For the text-containing cell, return its midpoint in [x, y] coordinate format. 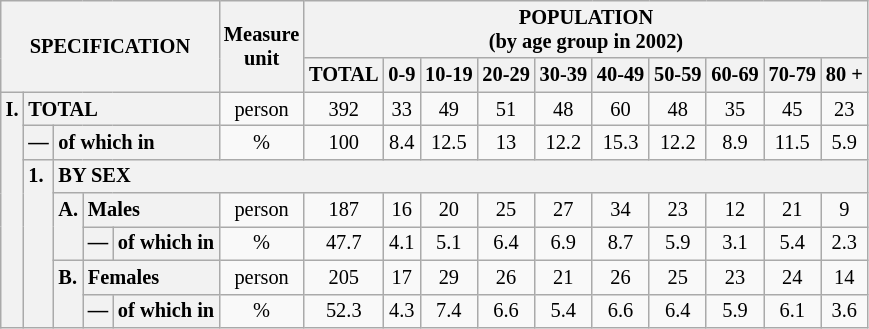
20 [448, 210]
14 [844, 277]
6.1 [792, 311]
A. [68, 226]
5.1 [448, 243]
60-69 [734, 75]
27 [564, 210]
B. [68, 294]
10-19 [448, 75]
80 + [844, 75]
3.1 [734, 243]
8.4 [402, 142]
60 [620, 109]
52.3 [344, 311]
51 [506, 109]
392 [344, 109]
35 [734, 109]
2.3 [844, 243]
8.9 [734, 142]
13 [506, 142]
6.9 [564, 243]
Measure unit [262, 46]
SPECIFICATION [110, 46]
1. [38, 243]
0-9 [402, 75]
8.7 [620, 243]
205 [344, 277]
30-39 [564, 75]
12 [734, 210]
4.3 [402, 311]
47.7 [344, 243]
29 [448, 277]
11.5 [792, 142]
33 [402, 109]
34 [620, 210]
49 [448, 109]
9 [844, 210]
20-29 [506, 75]
45 [792, 109]
100 [344, 142]
187 [344, 210]
3.6 [844, 311]
24 [792, 277]
POPULATION (by age group in 2002) [586, 29]
40-49 [620, 75]
70-79 [792, 75]
4.1 [402, 243]
I. [12, 210]
17 [402, 277]
16 [402, 210]
BY SEX [461, 176]
7.4 [448, 311]
50-59 [678, 75]
15.3 [620, 142]
Females [151, 277]
12.5 [448, 142]
Males [151, 210]
